Provide the [X, Y] coordinate of the cell's center where the given text is located.  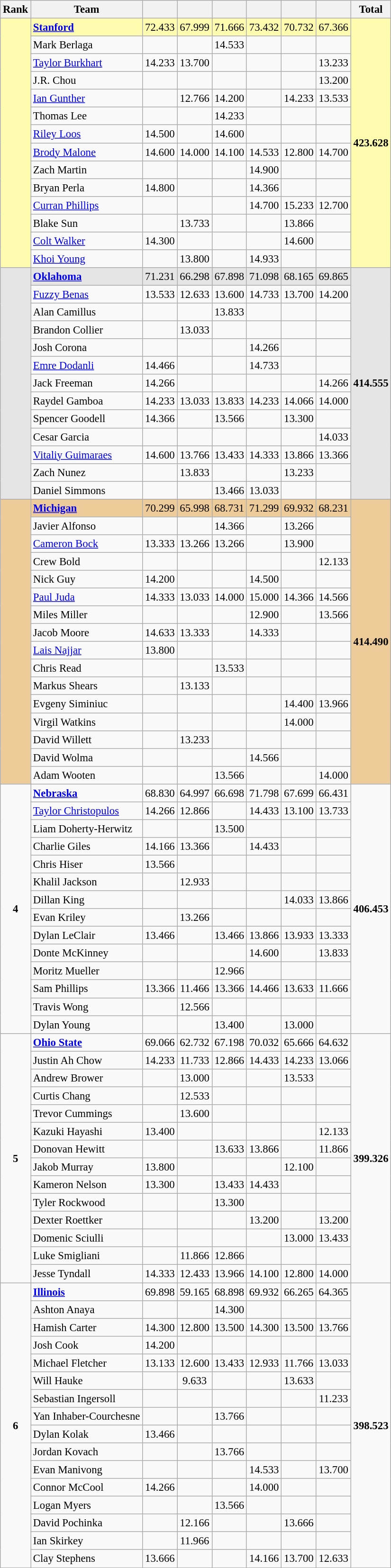
Javier Alfonso [87, 526]
14.933 [264, 259]
David Wolma [87, 757]
Curtis Chang [87, 1096]
Mark Berlaga [87, 45]
64.365 [334, 1292]
Kameron Nelson [87, 1185]
64.632 [334, 1042]
Raydel Gamboa [87, 401]
Dylan Kolak [87, 1434]
Vitaliy Guimaraes [87, 455]
Bryan Perla [87, 188]
66.265 [299, 1292]
71.798 [264, 793]
13.066 [334, 1060]
13.933 [299, 936]
J.R. Chou [87, 81]
71.098 [264, 277]
Kazuki Hayashi [87, 1131]
Ian Gunther [87, 99]
68.830 [160, 793]
12.533 [194, 1096]
Andrew Brower [87, 1078]
Curran Phillips [87, 205]
Ashton Anaya [87, 1309]
68.898 [229, 1292]
Donte McKinney [87, 953]
Josh Cook [87, 1345]
68.165 [299, 277]
Paul Juda [87, 597]
14.900 [264, 170]
14.400 [299, 704]
Dylan Young [87, 1025]
Brody Malone [87, 152]
65.998 [194, 508]
12.766 [194, 99]
Adam Wooten [87, 775]
67.198 [229, 1042]
13.100 [299, 811]
Team [87, 9]
69.865 [334, 277]
Charlie Giles [87, 847]
Dylan LeClair [87, 936]
72.433 [160, 27]
Jacob Moore [87, 633]
71.231 [160, 277]
Emre Dodanli [87, 366]
Ian Skirkey [87, 1541]
11.766 [299, 1363]
70.732 [299, 27]
Spencer Goodell [87, 419]
Khalil Jackson [87, 882]
Luke Smigliani [87, 1256]
Taylor Burkhart [87, 63]
Tyler Rockwood [87, 1203]
12.100 [299, 1167]
Total [371, 9]
11.466 [194, 989]
Dexter Roettker [87, 1220]
59.165 [194, 1292]
67.366 [334, 27]
Stanford [87, 27]
Zach Martin [87, 170]
Riley Loos [87, 134]
Domenic Sciulli [87, 1238]
65.666 [299, 1042]
62.732 [194, 1042]
Nebraska [87, 793]
Clay Stephens [87, 1559]
67.898 [229, 277]
Ohio State [87, 1042]
Markus Shears [87, 686]
67.699 [299, 793]
Justin Ah Chow [87, 1060]
Moritz Mueller [87, 971]
Alan Camillus [87, 312]
Michigan [87, 508]
12.600 [194, 1363]
Taylor Christopulos [87, 811]
Nick Guy [87, 579]
67.999 [194, 27]
14.633 [160, 633]
414.490 [371, 642]
12.166 [194, 1523]
Connor McCool [87, 1487]
398.523 [371, 1425]
Evgeny Siminiuc [87, 704]
11.233 [334, 1398]
Jesse Tyndall [87, 1274]
Sam Phillips [87, 989]
71.666 [229, 27]
Sebastian Ingersoll [87, 1398]
68.231 [334, 508]
13.900 [299, 544]
Donovan Hewitt [87, 1149]
6 [16, 1425]
9.633 [194, 1381]
5 [16, 1158]
4 [16, 909]
66.431 [334, 793]
12.700 [334, 205]
Crew Bold [87, 561]
Jordan Kovach [87, 1452]
11.733 [194, 1060]
Hamish Carter [87, 1327]
Thomas Lee [87, 116]
399.326 [371, 1158]
66.698 [229, 793]
Rank [16, 9]
Fuzzy Benas [87, 294]
Josh Corona [87, 348]
70.299 [160, 508]
64.997 [194, 793]
Khoi Young [87, 259]
Miles Miller [87, 615]
David Pochinka [87, 1523]
Cesar Garcia [87, 437]
12.966 [229, 971]
414.555 [371, 384]
15.233 [299, 205]
Travis Wong [87, 1007]
Chris Hiser [87, 864]
70.032 [264, 1042]
66.298 [194, 277]
Illinois [87, 1292]
69.898 [160, 1292]
Michael Fletcher [87, 1363]
71.299 [264, 508]
12.900 [264, 615]
11.666 [334, 989]
Colt Walker [87, 241]
14.066 [299, 401]
406.453 [371, 909]
14.800 [160, 188]
Will Hauke [87, 1381]
Evan Manivong [87, 1470]
Trevor Cummings [87, 1114]
Liam Doherty-Herwitz [87, 829]
Jack Freeman [87, 383]
12.433 [194, 1274]
68.731 [229, 508]
12.566 [194, 1007]
Dillan King [87, 900]
Cameron Bock [87, 544]
Yan Inhaber-Courchesne [87, 1416]
73.432 [264, 27]
David Willett [87, 739]
423.628 [371, 143]
Lais Najjar [87, 650]
11.966 [194, 1541]
Logan Myers [87, 1505]
Blake Sun [87, 223]
Evan Kriley [87, 918]
15.000 [264, 597]
Jakob Murray [87, 1167]
Oklahoma [87, 277]
Daniel Simmons [87, 490]
Brandon Collier [87, 330]
69.066 [160, 1042]
Zach Nunez [87, 472]
Chris Read [87, 668]
Virgil Watkins [87, 722]
